Pinpoint the cell where the given text exists, returning its (X, Y) midpoint coordinate. 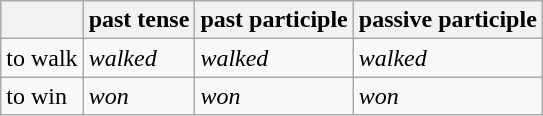
passive participle (448, 20)
past participle (274, 20)
to win (42, 96)
past tense (139, 20)
to walk (42, 58)
